Provide the (X, Y) coordinate of the cell's center where the given text is located.  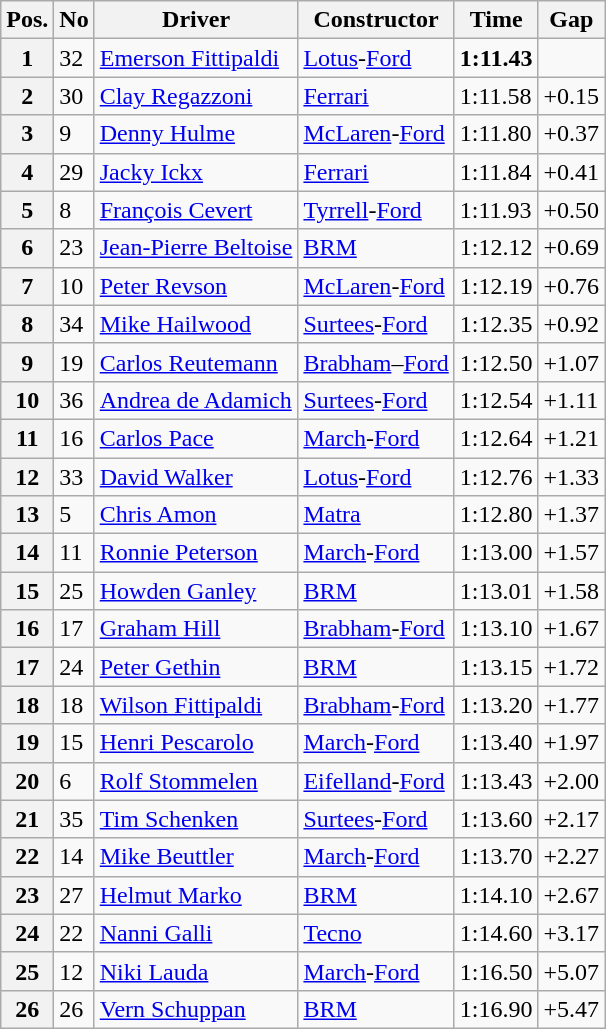
Ronnie Peterson (196, 553)
Emerson Fittipaldi (196, 58)
+1.57 (572, 553)
+0.69 (572, 248)
Mike Hailwood (196, 324)
Matra (376, 515)
Mike Beuttler (196, 857)
1:12.35 (496, 324)
29 (74, 172)
4 (28, 172)
François Cevert (196, 210)
+2.17 (572, 819)
+1.11 (572, 400)
1:13.40 (496, 743)
Nanni Galli (196, 933)
Wilson Fittipaldi (196, 705)
+1.58 (572, 591)
20 (28, 781)
+1.21 (572, 438)
+1.33 (572, 477)
+1.37 (572, 515)
+2.00 (572, 781)
David Walker (196, 477)
Rolf Stommelen (196, 781)
1:13.15 (496, 667)
1:13.01 (496, 591)
30 (74, 96)
3 (28, 134)
+5.07 (572, 971)
Howden Ganley (196, 591)
+1.67 (572, 629)
1:16.50 (496, 971)
+2.67 (572, 895)
1:13.10 (496, 629)
+0.92 (572, 324)
1:12.50 (496, 362)
+1.97 (572, 743)
1:11.58 (496, 96)
Carlos Reutemann (196, 362)
2 (28, 96)
Andrea de Adamich (196, 400)
1:13.43 (496, 781)
Chris Amon (196, 515)
Clay Regazzoni (196, 96)
+0.41 (572, 172)
+0.15 (572, 96)
1:13.20 (496, 705)
Helmut Marko (196, 895)
1:16.90 (496, 1009)
1:12.54 (496, 400)
27 (74, 895)
Jean-Pierre Beltoise (196, 248)
Tyrrell-Ford (376, 210)
33 (74, 477)
Henri Pescarolo (196, 743)
Gap (572, 20)
1:13.60 (496, 819)
1:12.12 (496, 248)
35 (74, 819)
1:11.43 (496, 58)
1:11.93 (496, 210)
1 (28, 58)
Niki Lauda (196, 971)
1:11.84 (496, 172)
Constructor (376, 20)
+1.72 (572, 667)
32 (74, 58)
1:13.00 (496, 553)
Time (496, 20)
1:13.70 (496, 857)
1:12.76 (496, 477)
1:12.80 (496, 515)
Tecno (376, 933)
Eifelland-Ford (376, 781)
Driver (196, 20)
Denny Hulme (196, 134)
1:11.80 (496, 134)
+1.07 (572, 362)
1:12.19 (496, 286)
+0.37 (572, 134)
21 (28, 819)
+0.76 (572, 286)
Peter Revson (196, 286)
+5.47 (572, 1009)
No (74, 20)
Graham Hill (196, 629)
+1.77 (572, 705)
Vern Schuppan (196, 1009)
Tim Schenken (196, 819)
1:14.60 (496, 933)
+2.27 (572, 857)
Pos. (28, 20)
13 (28, 515)
36 (74, 400)
+0.50 (572, 210)
Peter Gethin (196, 667)
+3.17 (572, 933)
Carlos Pace (196, 438)
7 (28, 286)
Brabham–Ford (376, 362)
34 (74, 324)
Jacky Ickx (196, 172)
1:12.64 (496, 438)
1:14.10 (496, 895)
